Determine the (x, y) coordinate at the center of the cell enclosing the given text.  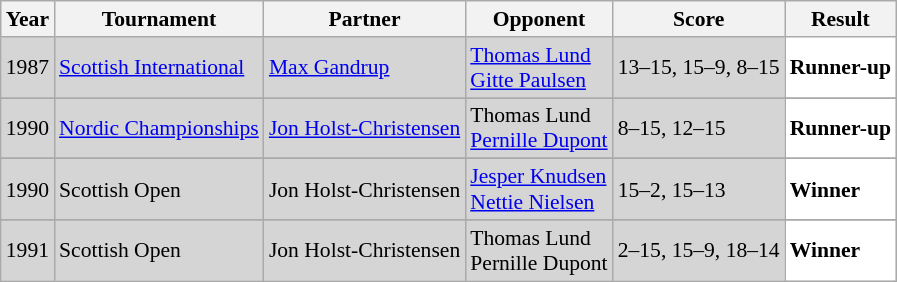
1987 (28, 68)
Score (699, 19)
Tournament (159, 19)
Opponent (538, 19)
Nordic Championships (159, 128)
Jesper Knudsen Nettie Nielsen (538, 190)
Max Gandrup (364, 68)
15–2, 15–13 (699, 190)
1991 (28, 250)
Scottish International (159, 68)
2–15, 15–9, 18–14 (699, 250)
Partner (364, 19)
8–15, 12–15 (699, 128)
Result (840, 19)
Year (28, 19)
13–15, 15–9, 8–15 (699, 68)
Thomas Lund Gitte Paulsen (538, 68)
